For the text-containing cell, return its midpoint in (X, Y) coordinate format. 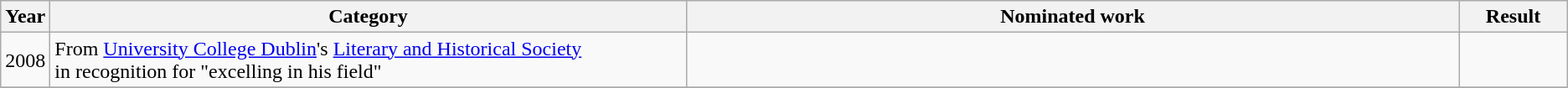
Nominated work (1072, 17)
Category (369, 17)
Result (1513, 17)
Year (25, 17)
From University College Dublin's Literary and Historical Societyin recognition for "excelling in his field" (369, 60)
2008 (25, 60)
